Determine the [x, y] coordinate at the center of the cell enclosing the given text.  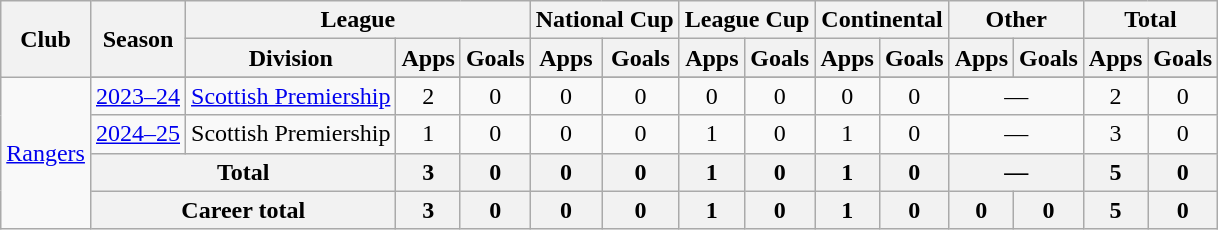
National Cup [604, 20]
League Cup [747, 20]
Rangers [46, 153]
2023–24 [138, 96]
Career total [242, 210]
2024–25 [138, 134]
Continental [882, 20]
Division [291, 58]
Club [46, 39]
League [358, 20]
Season [138, 39]
Other [1016, 20]
